Provide the (X, Y) coordinate of the cell's center where the given text is located.  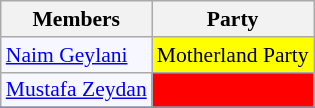
Party (233, 19)
Members (76, 19)
Naim Geylani (76, 55)
Mustafa Zeydan (76, 90)
Motherland Party (233, 55)
